Locate the cell with the specified text and output its (X, Y) center coordinate. 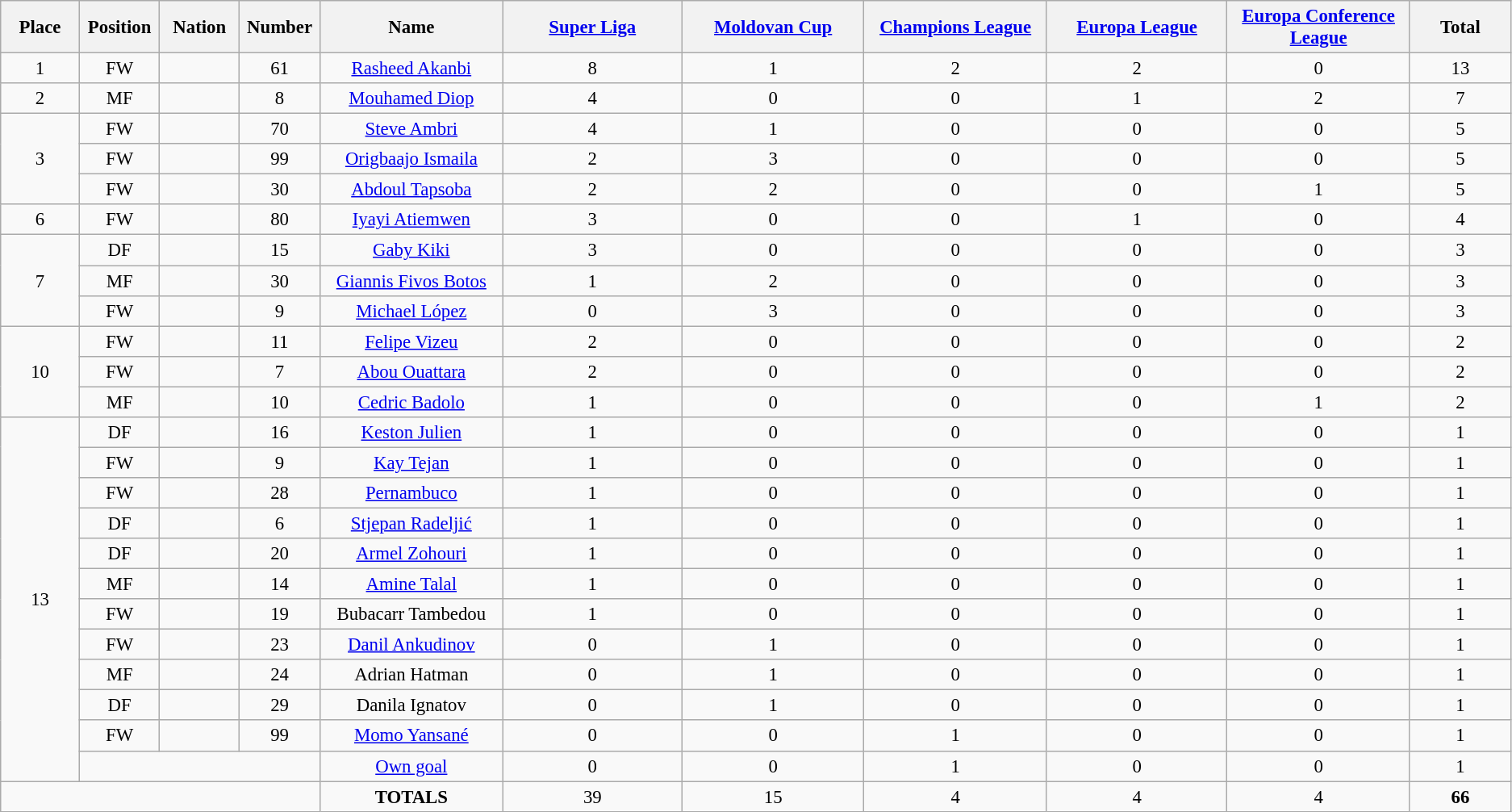
Gaby Kiki (411, 250)
TOTALS (411, 797)
Pernambuco (411, 493)
61 (280, 69)
Moldovan Cup (773, 27)
Rasheed Akanbi (411, 69)
29 (280, 705)
39 (592, 797)
Mouhamed Diop (411, 98)
Origbaajo Ismaila (411, 159)
Europa League (1136, 27)
Armel Zohouri (411, 554)
Total (1460, 27)
Abou Ouattara (411, 371)
Nation (200, 27)
Place (40, 27)
70 (280, 129)
Amine Talal (411, 584)
Europa Conference League (1318, 27)
16 (280, 433)
24 (280, 675)
19 (280, 614)
Super Liga (592, 27)
Michael López (411, 311)
20 (280, 554)
Giannis Fivos Botos (411, 281)
Danil Ankudinov (411, 645)
Adrian Hatman (411, 675)
Kay Tejan (411, 463)
80 (280, 220)
Danila Ignatov (411, 705)
Name (411, 27)
Iyayi Atiemwen (411, 220)
28 (280, 493)
14 (280, 584)
Abdoul Tapsoba (411, 190)
Momo Yansané (411, 736)
Own goal (411, 766)
Stjepan Radeljić (411, 523)
Cedric Badolo (411, 402)
Bubacarr Tambedou (411, 614)
Felipe Vizeu (411, 341)
Position (119, 27)
11 (280, 341)
66 (1460, 797)
Number (280, 27)
Keston Julien (411, 433)
Steve Ambri (411, 129)
Champions League (955, 27)
23 (280, 645)
